Determine the [X, Y] coordinate at the center of the cell enclosing the given text.  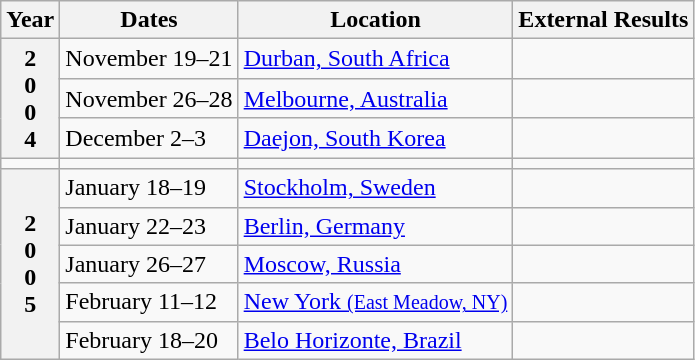
Belo Horizonte, Brazil [376, 340]
Year [30, 20]
Dates [149, 20]
November 26–28 [149, 98]
2004 [30, 98]
Durban, South Africa [376, 59]
February 18–20 [149, 340]
Location [376, 20]
Melbourne, Australia [376, 98]
Berlin, Germany [376, 226]
February 11–12 [149, 302]
Daejon, South Korea [376, 138]
2005 [30, 264]
Stockholm, Sweden [376, 188]
New York (East Meadow, NY) [376, 302]
External Results [604, 20]
December 2–3 [149, 138]
November 19–21 [149, 59]
January 22–23 [149, 226]
Moscow, Russia [376, 264]
January 18–19 [149, 188]
January 26–27 [149, 264]
